Determine the (x, y) coordinate at the center of the cell enclosing the given text.  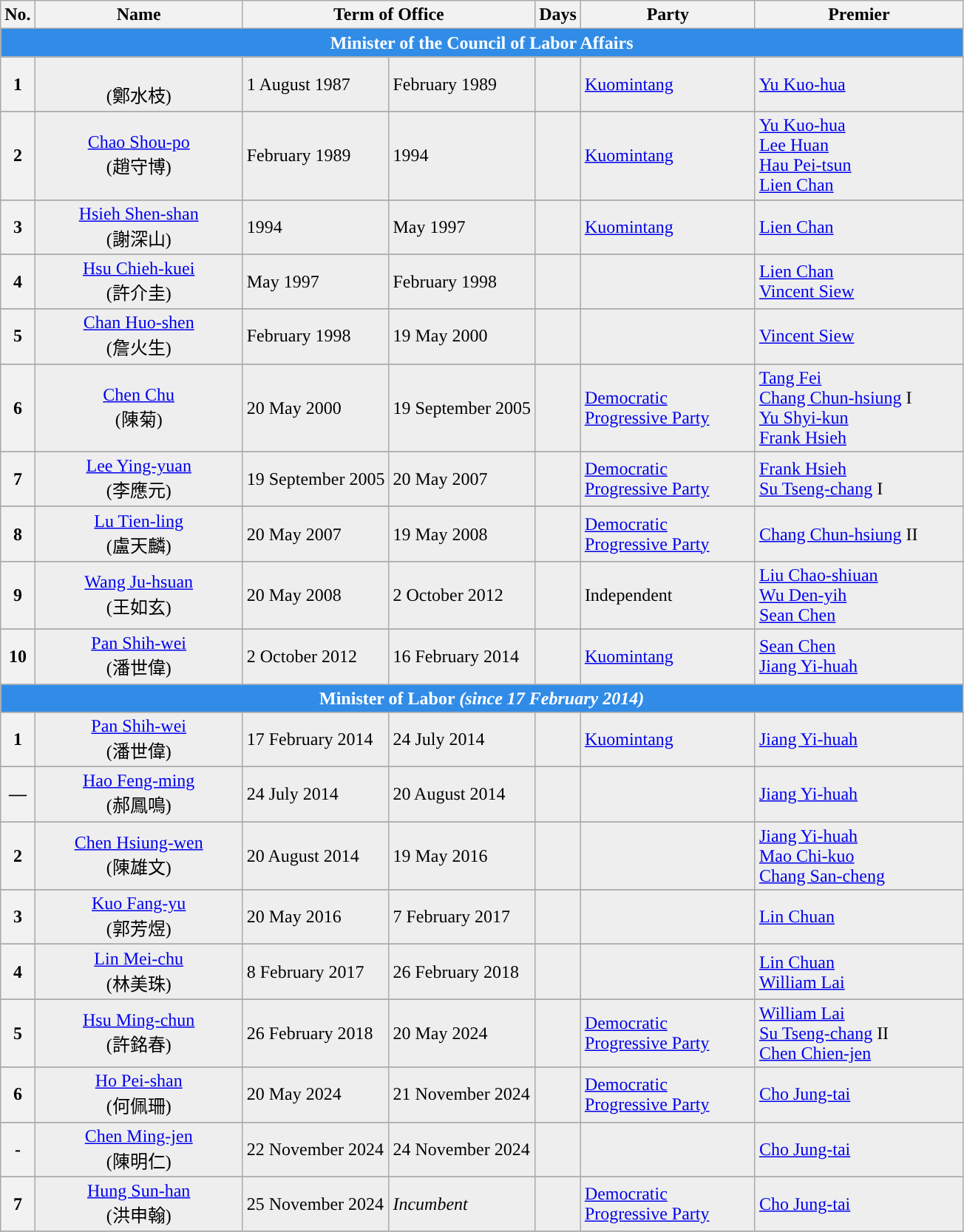
17 February 2014 (316, 740)
Yu Kuo-huaLee HuanHau Pei-tsunLien Chan (859, 155)
Kuo Fang-yu(郭芳煜) (139, 917)
24 November 2024 (462, 1149)
Minister of the Council of Labor Affairs (482, 43)
No. (18, 15)
— (18, 794)
19 May 2008 (462, 534)
Frank HsiehSu Tseng-chang I (859, 479)
Term of Office (389, 15)
19 May 2016 (462, 856)
20 May 2008 (316, 595)
Chang Chun-hsiung II (859, 534)
Jiang Yi-huahMao Chi-kuoChang San-cheng (859, 856)
William LaiSu Tseng-chang IIChen Chien-jen (859, 1033)
Lin Chuan (859, 917)
20 May 2016 (316, 917)
Premier (859, 15)
Hao Feng-ming(郝鳳鳴) (139, 794)
10 (18, 656)
Chao Shou-po(趙守博) (139, 155)
9 (18, 595)
Chen Hsiung-wen(陳雄文) (139, 856)
Hsieh Shen-shan(謝深山) (139, 227)
Lien Chan (859, 227)
Lien ChanVincent Siew (859, 282)
21 November 2024 (462, 1095)
Vincent Siew (859, 336)
Lu Tien-ling(盧天麟) (139, 534)
8 February 2017 (316, 972)
7 February 2017 (462, 917)
Hung Sun-han(洪申翰) (139, 1204)
Name (139, 15)
Liu Chao-shiuanWu Den-yihSean Chen (859, 595)
Chen Ming-jen(陳明仁) (139, 1149)
20 May 2000 (316, 408)
Hsu Chieh-kuei(許介圭) (139, 282)
16 February 2014 (462, 656)
- (18, 1149)
Sean ChenJiang Yi-huah (859, 656)
22 November 2024 (316, 1149)
Ho Pei-shan(何佩珊) (139, 1095)
(鄭水枝) (139, 84)
8 (18, 534)
Hsu Ming-chun(許銘春) (139, 1033)
Incumbent (462, 1204)
19 May 2000 (462, 336)
Independent (668, 595)
25 November 2024 (316, 1204)
Chan Huo-shen(詹火生) (139, 336)
Lin ChuanWilliam Lai (859, 972)
Party (668, 15)
Lin Mei-chu(林美珠) (139, 972)
Tang FeiChang Chun-hsiung IYu Shyi-kunFrank Hsieh (859, 408)
Minister of Labor (since 17 February 2014) (482, 698)
Chen Chu(陳菊) (139, 408)
Days (558, 15)
1 August 1987 (316, 84)
Lee Ying-yuan(李應元) (139, 479)
Yu Kuo-hua (859, 84)
Wang Ju-hsuan(王如玄) (139, 595)
